Pinpoint the cell where the given text exists, returning its (x, y) midpoint coordinate. 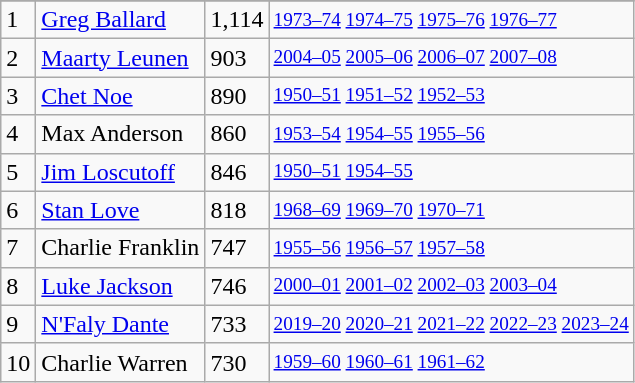
Luke Jackson (120, 286)
Maarty Leunen (120, 58)
1955–56 1956–57 1957–58 (451, 248)
1950–51 1951–52 1952–53 (451, 96)
2 (18, 58)
890 (237, 96)
Chet Noe (120, 96)
746 (237, 286)
Jim Loscutoff (120, 172)
Charlie Franklin (120, 248)
9 (18, 324)
733 (237, 324)
Greg Ballard (120, 20)
7 (18, 248)
1968–69 1969–70 1970–71 (451, 210)
903 (237, 58)
5 (18, 172)
10 (18, 362)
860 (237, 134)
4 (18, 134)
Max Anderson (120, 134)
Charlie Warren (120, 362)
1950–51 1954–55 (451, 172)
N'Faly Dante (120, 324)
1 (18, 20)
3 (18, 96)
Stan Love (120, 210)
1959–60 1960–61 1961–62 (451, 362)
1973–74 1974–75 1975–76 1976–77 (451, 20)
730 (237, 362)
1953–54 1954–55 1955–56 (451, 134)
846 (237, 172)
8 (18, 286)
2004–05 2005–06 2006–07 2007–08 (451, 58)
747 (237, 248)
818 (237, 210)
2019–20 2020–21 2021–22 2022–23 2023–24 (451, 324)
1,114 (237, 20)
6 (18, 210)
2000–01 2001–02 2002–03 2003–04 (451, 286)
